Find where the given text appears and provide that cell's center as (X, Y) coordinate. 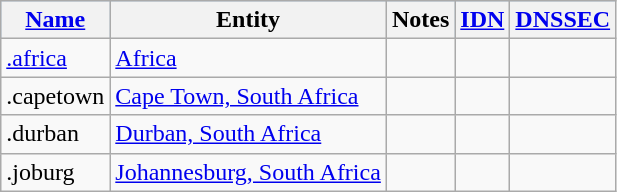
Entity (248, 20)
Johannesburg, South Africa (248, 172)
DNSSEC (563, 20)
.africa (56, 58)
.durban (56, 134)
.joburg (56, 172)
.capetown (56, 96)
Cape Town, South Africa (248, 96)
Notes (420, 20)
IDN (482, 20)
Name (56, 20)
Africa (248, 58)
Durban, South Africa (248, 134)
